Extract the (x, y) coordinate from the center of the cell holding the provided text.  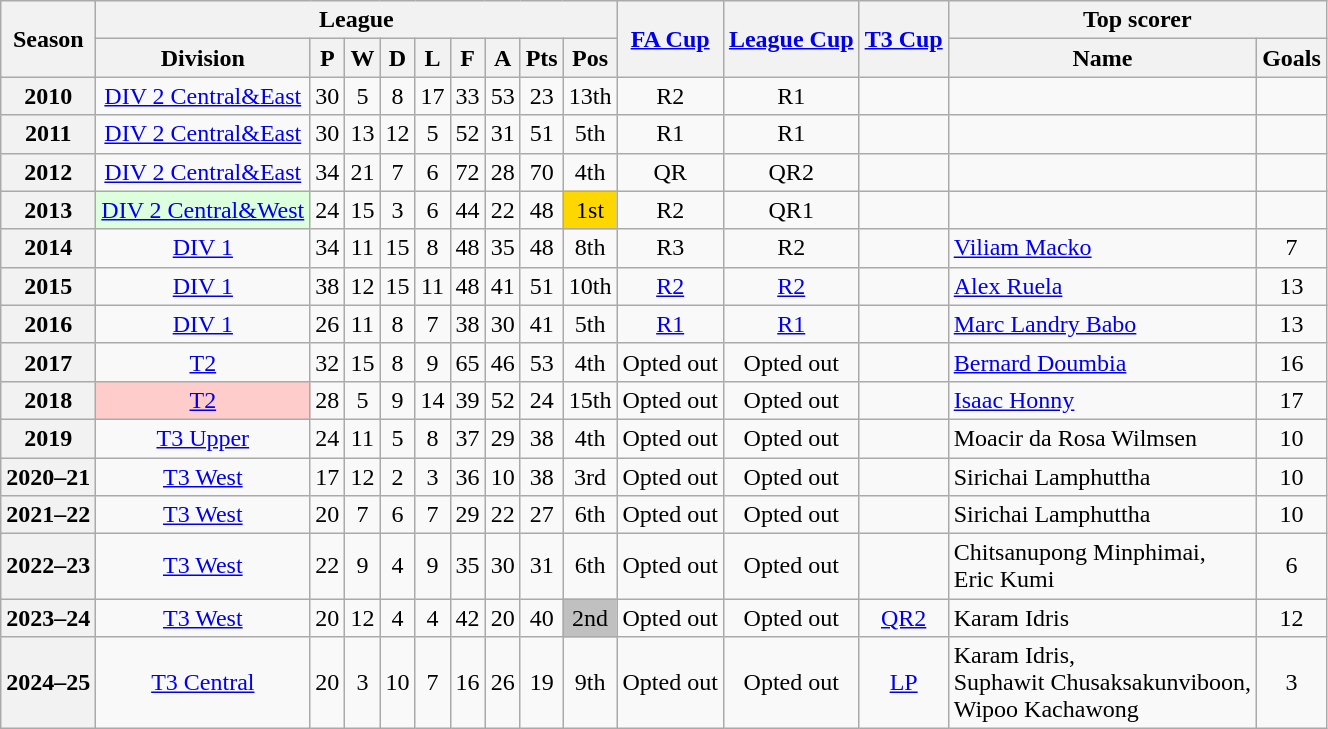
2018 (48, 400)
L (432, 58)
W (362, 58)
Pts (542, 58)
32 (328, 362)
2nd (590, 618)
Top scorer (1137, 20)
Name (1102, 58)
15th (590, 400)
F (468, 58)
DIV 2 Central&West (203, 210)
2024–25 (48, 683)
Karam Idris (1102, 618)
P (328, 58)
Moacir da Rosa Wilmsen (1102, 438)
42 (468, 618)
Isaac Honny (1102, 400)
T3 Central (203, 683)
QR (670, 172)
Bernard Doumbia (1102, 362)
2016 (48, 324)
FA Cup (670, 39)
2015 (48, 286)
72 (468, 172)
2017 (48, 362)
Alex Ruela (1102, 286)
League Cup (791, 39)
League (356, 20)
40 (542, 618)
A (502, 58)
2013 (48, 210)
33 (468, 96)
LP (904, 683)
2019 (48, 438)
Goals (1292, 58)
2021–22 (48, 515)
QR1 (791, 210)
2014 (48, 248)
8th (590, 248)
27 (542, 515)
Karam Idris, Suphawit Chusaksakunviboon, Wipoo Kachawong (1102, 683)
Season (48, 39)
2011 (48, 134)
2022–23 (48, 566)
21 (362, 172)
3rd (590, 477)
70 (542, 172)
9th (590, 683)
T3 Cup (904, 39)
13th (590, 96)
2023–24 (48, 618)
14 (432, 400)
2010 (48, 96)
2 (398, 477)
D (398, 58)
T3 Upper (203, 438)
Chitsanupong Minphimai, Eric Kumi (1102, 566)
65 (468, 362)
Marc Landry Babo (1102, 324)
10th (590, 286)
Pos (590, 58)
1st (590, 210)
37 (468, 438)
23 (542, 96)
Division (203, 58)
Viliam Macko (1102, 248)
19 (542, 683)
39 (468, 400)
2012 (48, 172)
R3 (670, 248)
36 (468, 477)
2020–21 (48, 477)
46 (502, 362)
44 (468, 210)
